Return [x, y] of the center of cell containing provided text 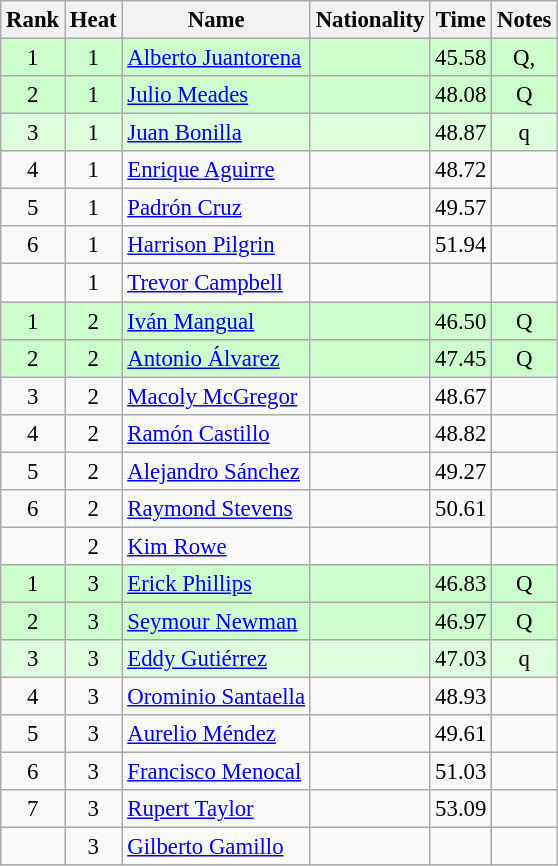
47.03 [461, 659]
50.61 [461, 509]
Name [216, 20]
Heat [94, 20]
49.61 [461, 734]
Eddy Gutiérrez [216, 659]
48.93 [461, 697]
Antonio Álvarez [216, 358]
Juan Bonilla [216, 133]
45.58 [461, 58]
Gilberto Gamillo [216, 847]
Harrison Pilgrin [216, 245]
49.27 [461, 471]
Notes [524, 20]
Erick Phillips [216, 584]
48.87 [461, 133]
7 [33, 809]
Alejandro Sánchez [216, 471]
Macoly McGregor [216, 396]
Rank [33, 20]
Aurelio Méndez [216, 734]
48.82 [461, 433]
51.94 [461, 245]
Rupert Taylor [216, 809]
Seymour Newman [216, 621]
46.50 [461, 321]
47.45 [461, 358]
53.09 [461, 809]
46.83 [461, 584]
Enrique Aguirre [216, 170]
Raymond Stevens [216, 509]
48.67 [461, 396]
Ramón Castillo [216, 433]
Orominio Santaella [216, 697]
49.57 [461, 208]
Padrón Cruz [216, 208]
Nationality [370, 20]
46.97 [461, 621]
51.03 [461, 772]
Time [461, 20]
Julio Meades [216, 95]
Alberto Juantorena [216, 58]
Trevor Campbell [216, 283]
Iván Mangual [216, 321]
Q, [524, 58]
48.72 [461, 170]
Francisco Menocal [216, 772]
48.08 [461, 95]
Kim Rowe [216, 546]
